Find where the given text appears and provide that cell's center as (X, Y) coordinate. 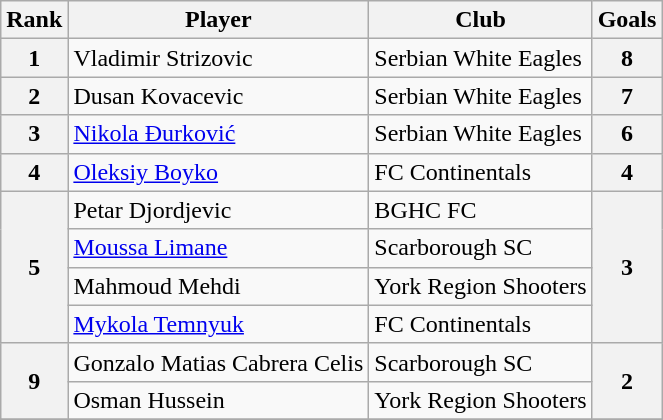
Mykola Temnyuk (218, 324)
Gonzalo Matias Cabrera Celis (218, 362)
Moussa Limane (218, 248)
6 (627, 134)
Goals (627, 20)
Dusan Kovacevic (218, 96)
BGHC FC (480, 210)
Club (480, 20)
Vladimir Strizovic (218, 58)
Oleksiy Boyko (218, 172)
Mahmoud Mehdi (218, 286)
8 (627, 58)
7 (627, 96)
5 (34, 267)
Nikola Đurković (218, 134)
Rank (34, 20)
Osman Hussein (218, 400)
9 (34, 381)
Petar Djordjevic (218, 210)
Player (218, 20)
1 (34, 58)
